Locate the cell with the specified text and output its (X, Y) center coordinate. 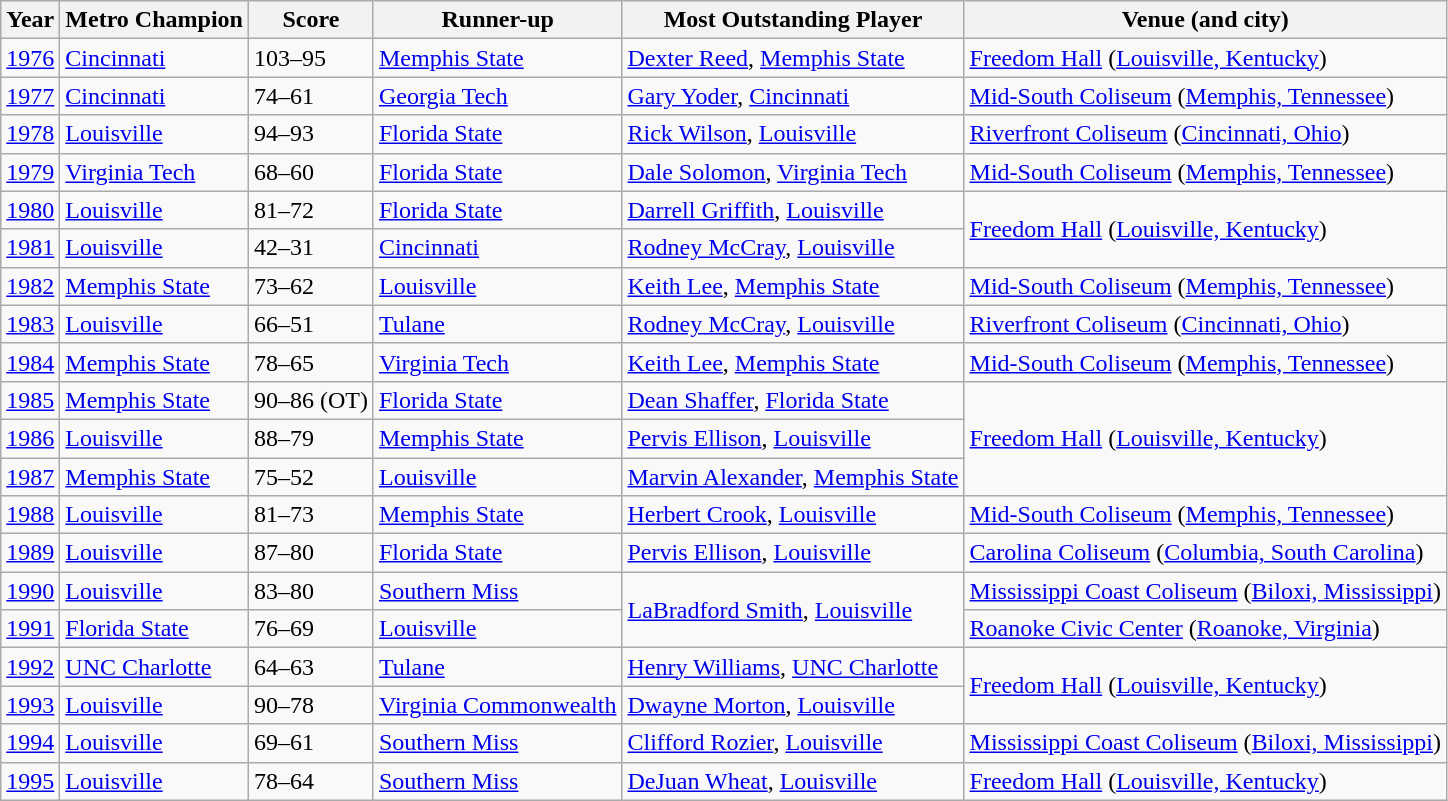
1983 (30, 324)
81–72 (310, 210)
Dexter Reed, Memphis State (793, 58)
UNC Charlotte (154, 667)
Metro Champion (154, 20)
Dale Solomon, Virginia Tech (793, 172)
1991 (30, 629)
1993 (30, 705)
Dean Shaffer, Florida State (793, 400)
78–65 (310, 362)
1984 (30, 362)
103–95 (310, 58)
1978 (30, 134)
69–61 (310, 743)
Georgia Tech (497, 96)
Herbert Crook, Louisville (793, 515)
Score (310, 20)
42–31 (310, 248)
1976 (30, 58)
76–69 (310, 629)
74–61 (310, 96)
90–86 (OT) (310, 400)
75–52 (310, 477)
Henry Williams, UNC Charlotte (793, 667)
Year (30, 20)
Marvin Alexander, Memphis State (793, 477)
64–63 (310, 667)
1995 (30, 781)
83–80 (310, 591)
88–79 (310, 438)
1977 (30, 96)
Darrell Griffith, Louisville (793, 210)
Runner-up (497, 20)
LaBradford Smith, Louisville (793, 610)
1981 (30, 248)
Most Outstanding Player (793, 20)
87–80 (310, 553)
1987 (30, 477)
Carolina Coliseum (Columbia, South Carolina) (1205, 553)
81–73 (310, 515)
Virginia Commonwealth (497, 705)
90–78 (310, 705)
73–62 (310, 286)
Gary Yoder, Cincinnati (793, 96)
Roanoke Civic Center (Roanoke, Virginia) (1205, 629)
1990 (30, 591)
Venue (and city) (1205, 20)
1979 (30, 172)
Dwayne Morton, Louisville (793, 705)
1994 (30, 743)
1988 (30, 515)
1982 (30, 286)
94–93 (310, 134)
1986 (30, 438)
Clifford Rozier, Louisville (793, 743)
66–51 (310, 324)
Rick Wilson, Louisville (793, 134)
78–64 (310, 781)
1989 (30, 553)
68–60 (310, 172)
1985 (30, 400)
DeJuan Wheat, Louisville (793, 781)
1980 (30, 210)
1992 (30, 667)
